Find where the given text appears and provide that cell's center as [x, y] coordinate. 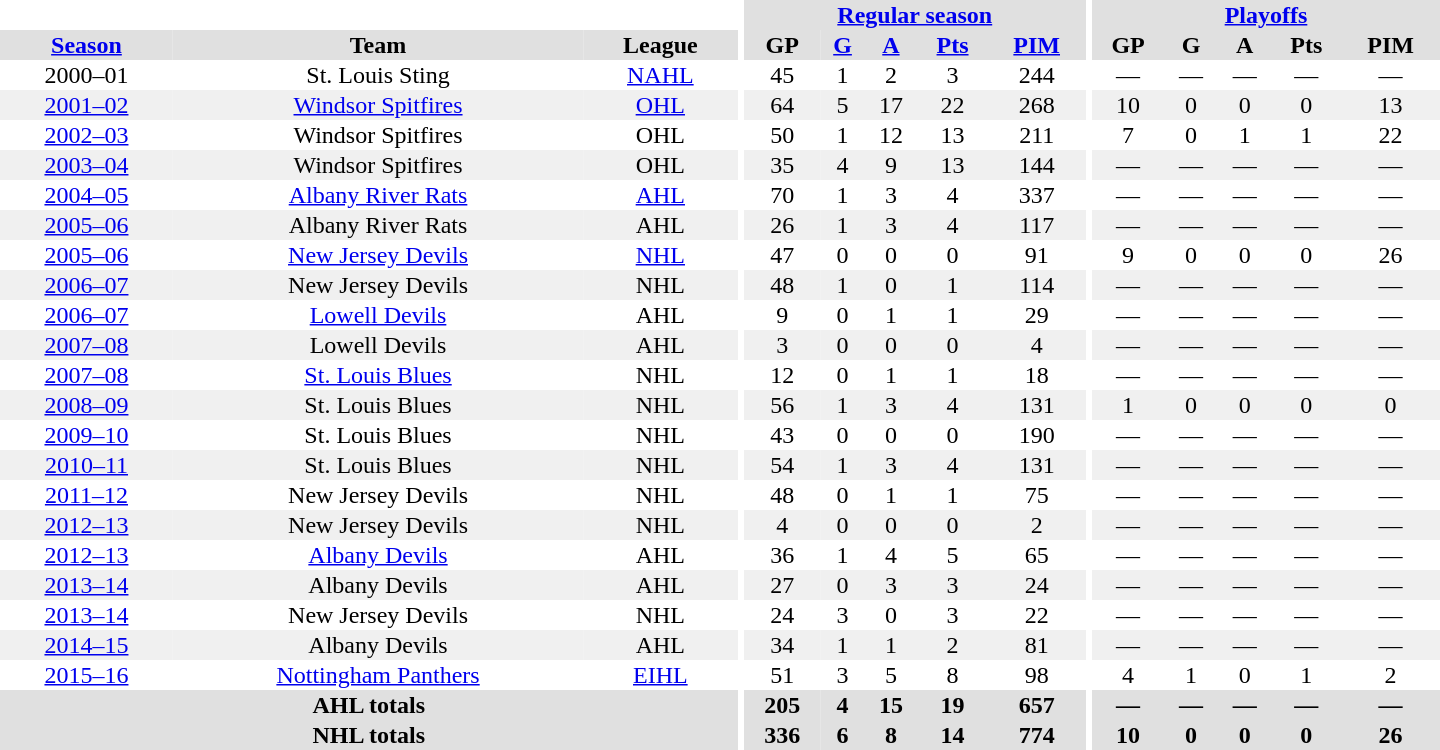
NAHL [660, 75]
2004–05 [86, 195]
144 [1036, 165]
Regular season [914, 15]
190 [1036, 435]
34 [782, 645]
45 [782, 75]
NHL totals [369, 735]
Team [378, 45]
56 [782, 405]
Playoffs [1266, 15]
St. Louis Sting [378, 75]
98 [1036, 675]
2000–01 [86, 75]
2011–12 [86, 495]
2015–16 [86, 675]
75 [1036, 495]
19 [953, 705]
114 [1036, 285]
29 [1036, 315]
47 [782, 255]
14 [953, 735]
51 [782, 675]
211 [1036, 135]
36 [782, 555]
Season [86, 45]
15 [891, 705]
2001–02 [86, 105]
18 [1036, 375]
81 [1036, 645]
268 [1036, 105]
117 [1036, 225]
2010–11 [86, 465]
337 [1036, 195]
AHL totals [369, 705]
2002–03 [86, 135]
244 [1036, 75]
7 [1128, 135]
91 [1036, 255]
2014–15 [86, 645]
657 [1036, 705]
336 [782, 735]
64 [782, 105]
2009–10 [86, 435]
2008–09 [86, 405]
2003–04 [86, 165]
43 [782, 435]
70 [782, 195]
205 [782, 705]
League [660, 45]
35 [782, 165]
EIHL [660, 675]
6 [842, 735]
65 [1036, 555]
Nottingham Panthers [378, 675]
54 [782, 465]
774 [1036, 735]
17 [891, 105]
27 [782, 585]
50 [782, 135]
